Return (X, Y) of the center of cell containing provided text 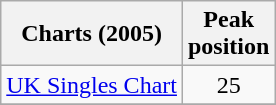
25 (228, 85)
UK Singles Chart (92, 85)
Charts (2005) (92, 34)
Peakposition (228, 34)
